From the cell containing the given text, extract its center point as (X, Y) coordinate. 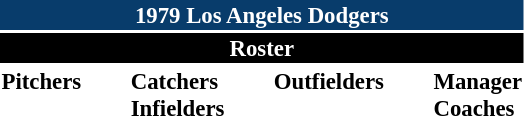
1979 Los Angeles Dodgers (262, 15)
Roster (262, 48)
